Detect which cell encompasses the target text, then output its [x, y] center coordinate. 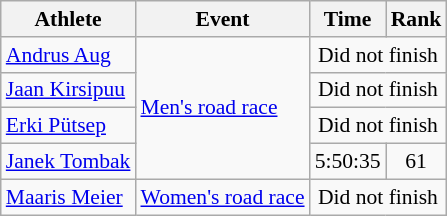
5:50:35 [348, 162]
61 [416, 162]
Time [348, 19]
Men's road race [222, 108]
Event [222, 19]
Erki Pütsep [68, 126]
Women's road race [222, 197]
Janek Tombak [68, 162]
Athlete [68, 19]
Andrus Aug [68, 55]
Maaris Meier [68, 197]
Rank [416, 19]
Jaan Kirsipuu [68, 90]
